Find where the given text appears and provide that cell's center as (X, Y) coordinate. 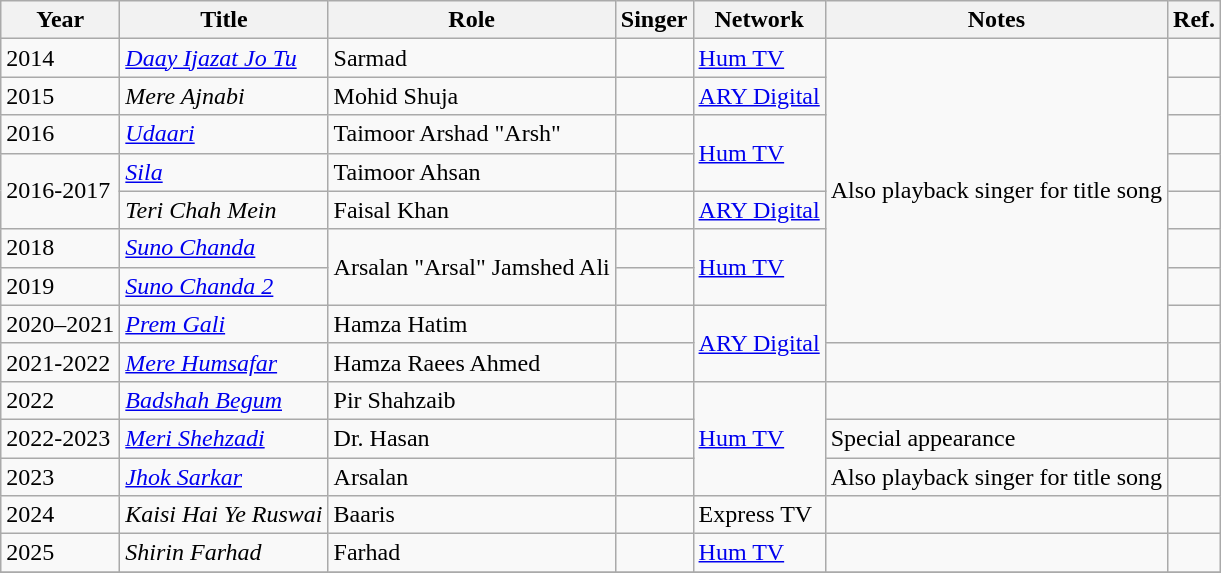
Pir Shahzaib (472, 400)
Udaari (224, 134)
Faisal Khan (472, 210)
Suno Chanda 2 (224, 286)
2016 (60, 134)
Network (759, 20)
Taimoor Arshad "Arsh" (472, 134)
Teri Chah Mein (224, 210)
Mere Humsafar (224, 362)
Dr. Hasan (472, 438)
Arsalan "Arsal" Jamshed Ali (472, 267)
Special appearance (996, 438)
2015 (60, 96)
Taimoor Ahsan (472, 172)
Daay Ijazat Jo Tu (224, 58)
Title (224, 20)
Express TV (759, 515)
Sarmad (472, 58)
Suno Chanda (224, 248)
Year (60, 20)
Hamza Hatim (472, 324)
Shirin Farhad (224, 553)
2023 (60, 477)
Role (472, 20)
2014 (60, 58)
2019 (60, 286)
2018 (60, 248)
2022-2023 (60, 438)
Kaisi Hai Ye Ruswai (224, 515)
Sila (224, 172)
Notes (996, 20)
Farhad (472, 553)
2016-2017 (60, 191)
Arsalan (472, 477)
2022 (60, 400)
2021-2022 (60, 362)
Meri Shehzadi (224, 438)
2025 (60, 553)
Mere Ajnabi (224, 96)
Badshah Begum (224, 400)
Ref. (1194, 20)
Baaris (472, 515)
Mohid Shuja (472, 96)
Prem Gali (224, 324)
Jhok Sarkar (224, 477)
Hamza Raees Ahmed (472, 362)
Singer (654, 20)
2020–2021 (60, 324)
2024 (60, 515)
